Pinpoint the cell where the given text exists, returning its (X, Y) midpoint coordinate. 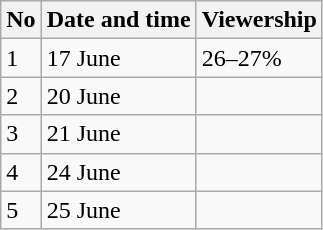
Viewership (259, 20)
20 June (118, 96)
2 (21, 96)
Date and time (118, 20)
17 June (118, 58)
25 June (118, 210)
24 June (118, 172)
3 (21, 134)
21 June (118, 134)
No (21, 20)
4 (21, 172)
26–27% (259, 58)
5 (21, 210)
1 (21, 58)
